Detect which cell encompasses the target text, then output its (x, y) center coordinate. 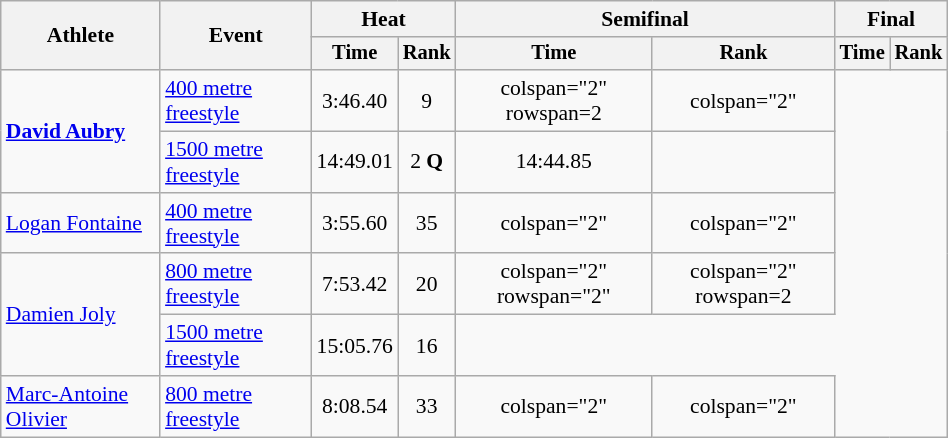
16 (427, 346)
3:55.60 (355, 224)
8:08.54 (355, 406)
Marc-Antoine Olivier (80, 406)
David Aubry (80, 131)
33 (427, 406)
Final (892, 19)
35 (427, 224)
14:44.85 (554, 162)
Semifinal (644, 19)
Damien Joly (80, 315)
Event (236, 36)
2 Q (427, 162)
colspan="2" rowspan="2" (554, 284)
9 (427, 100)
Athlete (80, 36)
7:53.42 (355, 284)
3:46.40 (355, 100)
Logan Fontaine (80, 224)
Heat (384, 19)
14:49.01 (355, 162)
15:05.76 (355, 346)
20 (427, 284)
